Provide the (X, Y) coordinate of the cell's center where the given text is located.  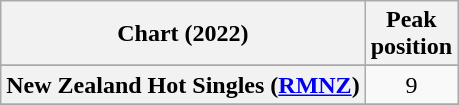
Chart (2022) (183, 34)
New Zealand Hot Singles (RMNZ) (183, 85)
9 (411, 85)
Peakposition (411, 34)
